Detect which cell encompasses the target text, then output its [X, Y] center coordinate. 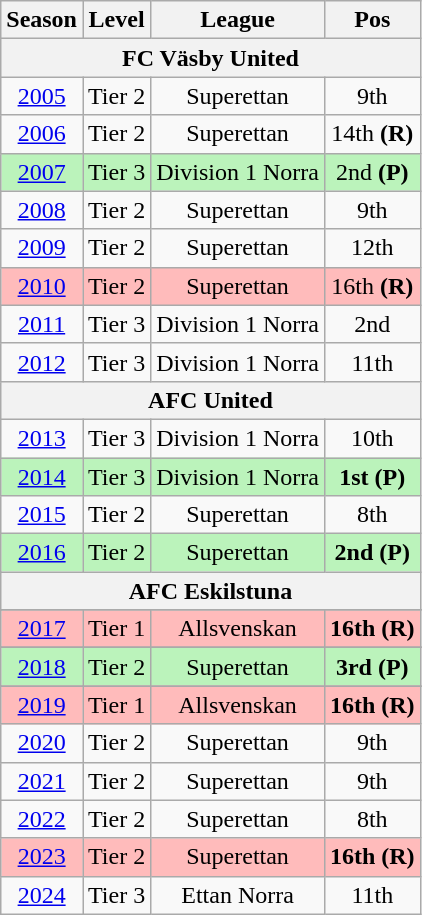
2012 [42, 362]
14th (R) [372, 134]
2005 [42, 96]
League [238, 20]
Level [116, 20]
2024 [42, 895]
Ettan Norra [238, 895]
2nd [372, 324]
2017 [42, 629]
Pos [372, 20]
12th [372, 248]
2014 [42, 477]
2008 [42, 210]
3rd (P) [372, 667]
2022 [42, 819]
2019 [42, 705]
2018 [42, 667]
2023 [42, 857]
FC Väsby United [210, 58]
AFC United [210, 400]
2009 [42, 248]
2020 [42, 743]
2016 [42, 553]
2011 [42, 324]
10th [372, 438]
2007 [42, 172]
2021 [42, 781]
2010 [42, 286]
2006 [42, 134]
AFC Eskilstuna [210, 591]
Season [42, 20]
2013 [42, 438]
1st (P) [372, 477]
2015 [42, 515]
